Provide the [x, y] coordinate of the cell's center where the given text is located.  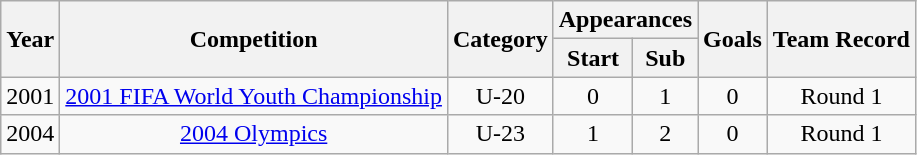
Sub [666, 58]
Team Record [841, 39]
2 [666, 134]
2001 [30, 96]
U-20 [500, 96]
2001 FIFA World Youth Championship [254, 96]
Appearances [625, 20]
2004 Olympics [254, 134]
Year [30, 39]
Competition [254, 39]
2004 [30, 134]
Category [500, 39]
U-23 [500, 134]
Start [593, 58]
Goals [733, 39]
